From the cell containing the given text, extract its center point as [x, y] coordinate. 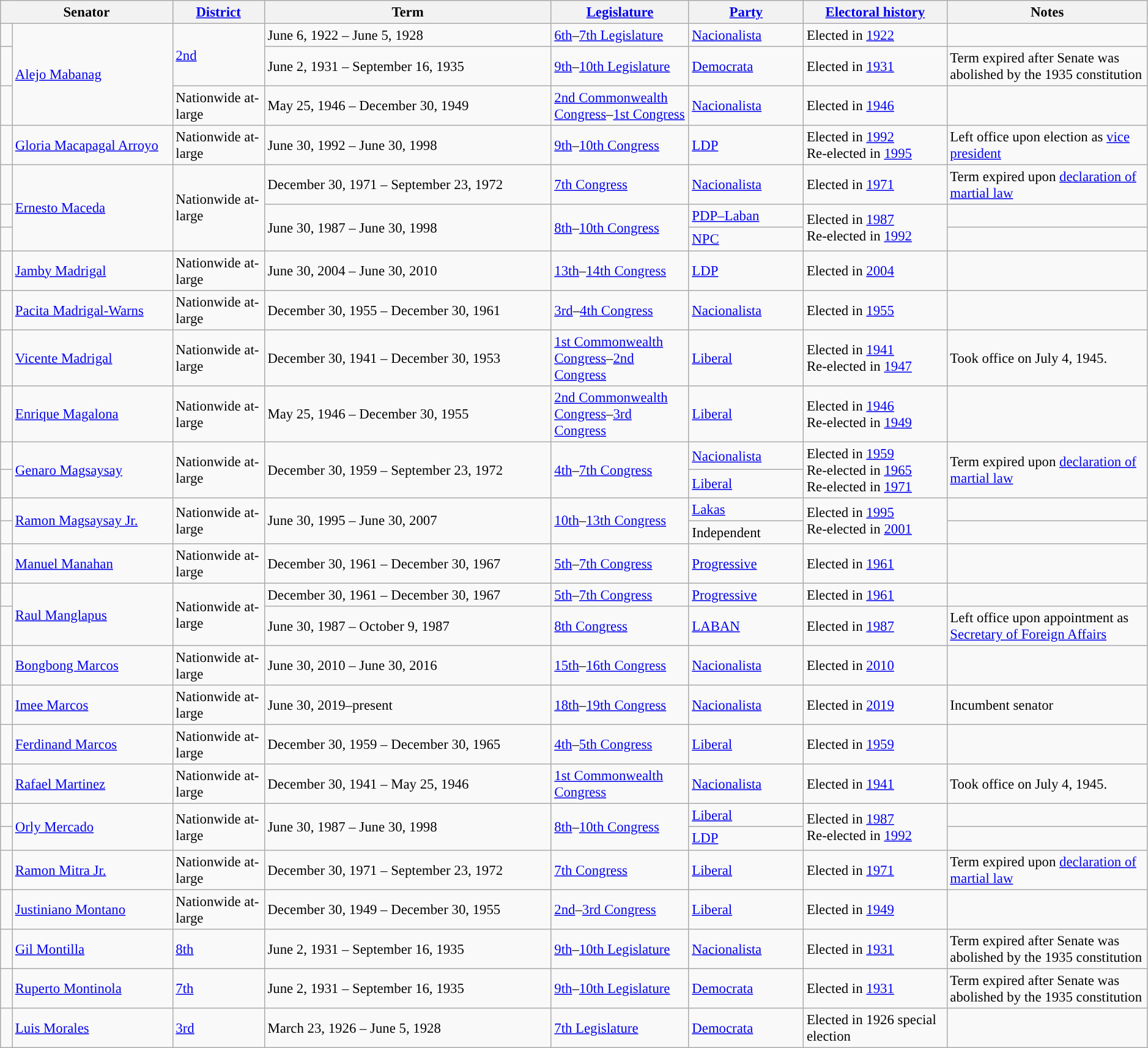
Elected in 1941 [875, 784]
3rd [218, 1028]
Left office upon election as vice president [1047, 146]
Gil Montilla [93, 948]
Genaro Magsaysay [93, 470]
May 25, 1946 – December 30, 1949 [407, 106]
Ramon Mitra Jr. [93, 870]
March 23, 1926 – June 5, 1928 [407, 1028]
Elected in 2004 [875, 270]
Elected in 1926 special election [875, 1028]
1st Commonwealth Congress [620, 784]
December 30, 1959 – December 30, 1965 [407, 745]
Independent [746, 532]
8th [218, 948]
15th–16th Congress [620, 666]
Lakas [746, 510]
4th–7th Congress [620, 470]
PDP–Laban [746, 216]
Ruperto Montinola [93, 989]
Gloria Macapagal Arroyo [93, 146]
Enrique Magalona [93, 414]
7th [218, 989]
Senator [87, 12]
Raul Manglapus [93, 614]
LABAN [746, 626]
Imee Marcos [93, 705]
Elected in 1987 [875, 626]
Justiniano Montano [93, 909]
Elected in 1955 [875, 310]
District [218, 12]
18th–19th Congress [620, 705]
Alejo Mabanag [93, 75]
8th Congress [620, 626]
Legislature [620, 12]
Elected in 1959 [875, 745]
2nd–3rd Congress [620, 909]
2nd Commonwealth Congress–1st Congress [620, 106]
December 30, 1955 – December 30, 1961 [407, 310]
June 30, 1995 – June 30, 2007 [407, 521]
Pacita Madrigal-Warns [93, 310]
Elected in 1946Re-elected in 1949 [875, 414]
Elected in 2019 [875, 705]
May 25, 1946 – December 30, 1955 [407, 414]
Party [746, 12]
Elected in 1949 [875, 909]
Elected in 1995Re-elected in 2001 [875, 521]
Elected in 1992Re-elected in 1995 [875, 146]
2nd Commonwealth Congress–3rd Congress [620, 414]
June 30, 2010 – June 30, 2016 [407, 666]
4th–5th Congress [620, 745]
9th–10th Congress [620, 146]
Rafael Martinez [93, 784]
6th–7th Legislature [620, 35]
Vicente Madrigal [93, 358]
Elected in 1959Re-elected in 1965Re-elected in 1971 [875, 470]
Ferdinand Marcos [93, 745]
Electoral history [875, 12]
Ramon Magsaysay Jr. [93, 521]
Manuel Manahan [93, 564]
3rd–4th Congress [620, 310]
June 30, 1987 – October 9, 1987 [407, 626]
Incumbent senator [1047, 705]
Term [407, 12]
Elected in 1946 [875, 106]
7th Legislature [620, 1028]
December 30, 1959 – September 23, 1972 [407, 470]
Elected in 1941Re-elected in 1947 [875, 358]
Jamby Madrigal [93, 270]
December 30, 1941 – May 25, 1946 [407, 784]
NPC [746, 239]
Orly Mercado [93, 827]
June 30, 2004 – June 30, 2010 [407, 270]
10th–13th Congress [620, 521]
1st Commonwealth Congress–2nd Congress [620, 358]
2nd [218, 55]
Luis Morales [93, 1028]
December 30, 1941 – December 30, 1953 [407, 358]
Bongbong Marcos [93, 666]
Notes [1047, 12]
Ernesto Maceda [93, 208]
June 30, 1992 – June 30, 1998 [407, 146]
December 30, 1949 – December 30, 1955 [407, 909]
Left office upon appointment as Secretary of Foreign Affairs [1047, 626]
June 6, 1922 – June 5, 1928 [407, 35]
Elected in 2010 [875, 666]
June 30, 2019–present [407, 705]
Elected in 1922 [875, 35]
13th–14th Congress [620, 270]
